Search for the cell housing the specified text and yield its [x, y] center coordinate. 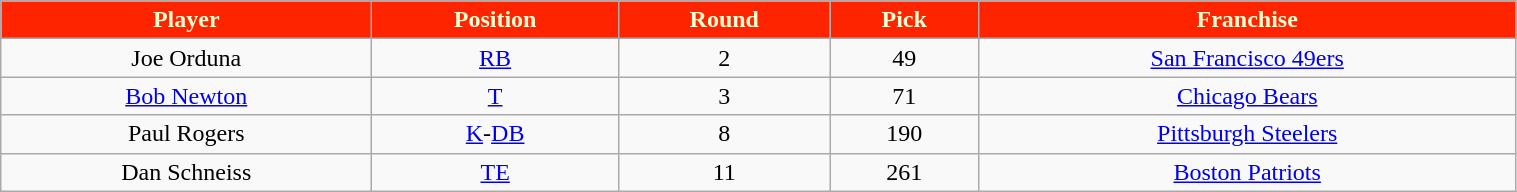
T [496, 96]
Paul Rogers [186, 134]
San Francisco 49ers [1247, 58]
Pick [904, 20]
Pittsburgh Steelers [1247, 134]
Boston Patriots [1247, 172]
71 [904, 96]
TE [496, 172]
2 [724, 58]
Round [724, 20]
Bob Newton [186, 96]
K-DB [496, 134]
11 [724, 172]
190 [904, 134]
Franchise [1247, 20]
Chicago Bears [1247, 96]
Joe Orduna [186, 58]
49 [904, 58]
8 [724, 134]
RB [496, 58]
3 [724, 96]
Player [186, 20]
261 [904, 172]
Position [496, 20]
Dan Schneiss [186, 172]
